Extract the [X, Y] coordinate from the center of the cell holding the provided text.  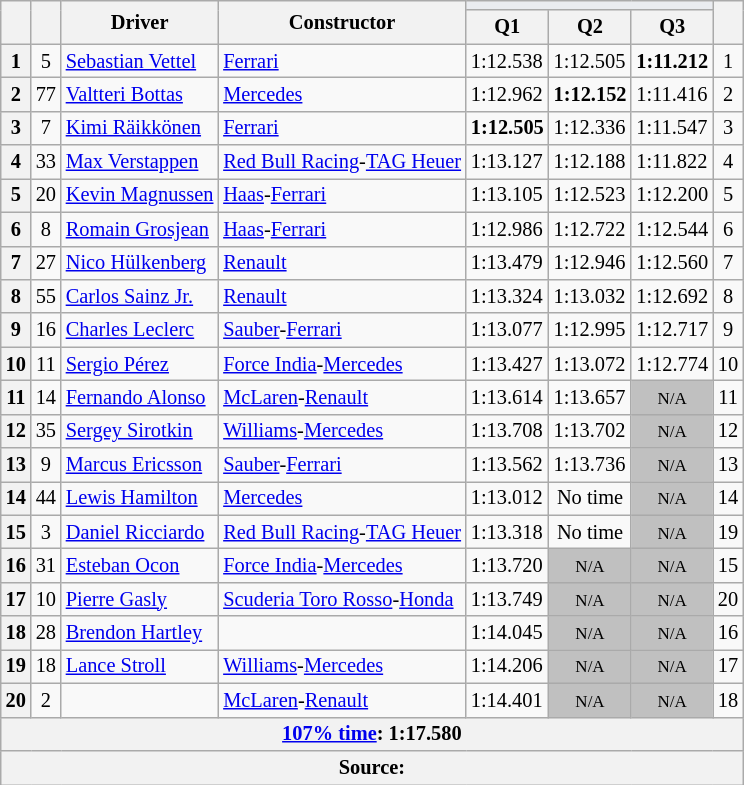
Sebastian Vettel [140, 61]
107% time: 1:17.580 [372, 734]
1:13.708 [508, 431]
Q3 [672, 27]
Fernando Alonso [140, 397]
1:13.702 [590, 431]
1:13.749 [508, 599]
1:13.072 [590, 364]
Constructor [342, 22]
1:14.045 [508, 633]
1:11.547 [672, 128]
Q1 [508, 27]
1:14.206 [508, 666]
1:13.736 [590, 465]
1:13.105 [508, 195]
1:13.427 [508, 364]
1:13.032 [590, 296]
35 [46, 431]
1:13.479 [508, 263]
31 [46, 565]
55 [46, 296]
Daniel Ricciardo [140, 532]
1:13.127 [508, 162]
1:12.722 [590, 229]
1:13.720 [508, 565]
1:14.401 [508, 700]
Sergey Sirotkin [140, 431]
1:12.995 [590, 330]
1:12.538 [508, 61]
1:12.336 [590, 128]
44 [46, 498]
1:12.962 [508, 94]
1:13.318 [508, 532]
Driver [140, 22]
Nico Hülkenberg [140, 263]
Marcus Ericsson [140, 465]
Lance Stroll [140, 666]
1:12.774 [672, 364]
1:12.986 [508, 229]
1:13.562 [508, 465]
1:13.077 [508, 330]
33 [46, 162]
1:13.324 [508, 296]
Kevin Magnussen [140, 195]
Valtteri Bottas [140, 94]
1:12.560 [672, 263]
Sergio Pérez [140, 364]
1:12.946 [590, 263]
Lewis Hamilton [140, 498]
1:12.544 [672, 229]
1:11.416 [672, 94]
1:12.523 [590, 195]
27 [46, 263]
1:13.657 [590, 397]
1:12.200 [672, 195]
1:12.152 [590, 94]
Q2 [590, 27]
Pierre Gasly [140, 599]
1:12.188 [590, 162]
1:13.012 [508, 498]
Charles Leclerc [140, 330]
1:13.614 [508, 397]
28 [46, 633]
1:12.692 [672, 296]
Kimi Räikkönen [140, 128]
Esteban Ocon [140, 565]
Scuderia Toro Rosso-Honda [342, 599]
1:11.212 [672, 61]
77 [46, 94]
Brendon Hartley [140, 633]
Romain Grosjean [140, 229]
Max Verstappen [140, 162]
1:11.822 [672, 162]
1:12.717 [672, 330]
Source: [372, 767]
Carlos Sainz Jr. [140, 296]
